Detect which cell encompasses the target text, then output its [x, y] center coordinate. 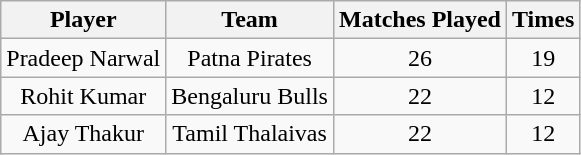
19 [544, 58]
Patna Pirates [250, 58]
Pradeep Narwal [84, 58]
Rohit Kumar [84, 96]
Player [84, 20]
Times [544, 20]
Tamil Thalaivas [250, 134]
26 [420, 58]
Bengaluru Bulls [250, 96]
Ajay Thakur [84, 134]
Team [250, 20]
Matches Played [420, 20]
